Locate the cell with the specified text and output its (x, y) center coordinate. 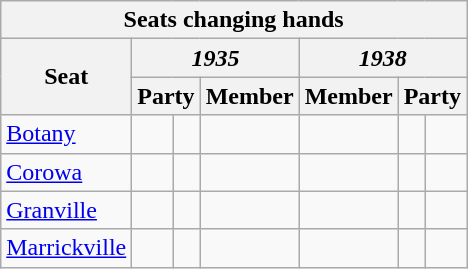
Seats changing hands (234, 20)
1935 (216, 58)
Seat (66, 77)
Marrickville (66, 248)
1938 (382, 58)
Corowa (66, 172)
Botany (66, 134)
Granville (66, 210)
